Determine the [x, y] coordinate at the center of the cell enclosing the given text.  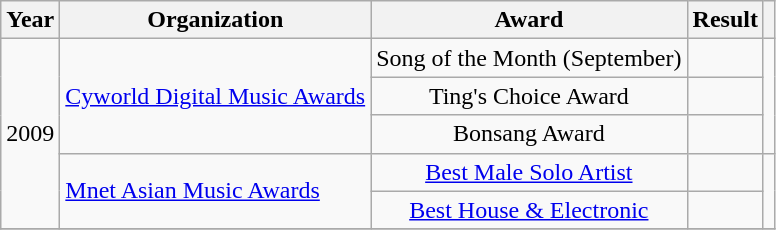
Year [30, 20]
Organization [216, 20]
Award [529, 20]
Bonsang Award [529, 134]
Mnet Asian Music Awards [216, 191]
Song of the Month (September) [529, 58]
Result [725, 20]
Ting's Choice Award [529, 96]
Cyworld Digital Music Awards [216, 96]
2009 [30, 134]
Best Male Solo Artist [529, 172]
Best House & Electronic [529, 210]
